Scan for the cell matching the given text and deliver its (X, Y) coordinate at center. 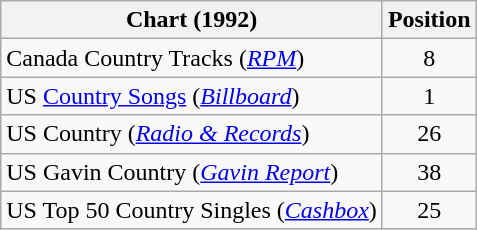
Chart (1992) (192, 20)
Canada Country Tracks (RPM) (192, 58)
38 (429, 172)
8 (429, 58)
1 (429, 96)
US Top 50 Country Singles (Cashbox) (192, 210)
US Gavin Country (Gavin Report) (192, 172)
Position (429, 20)
26 (429, 134)
US Country Songs (Billboard) (192, 96)
25 (429, 210)
US Country (Radio & Records) (192, 134)
